Pinpoint the cell where the given text exists, returning its (X, Y) midpoint coordinate. 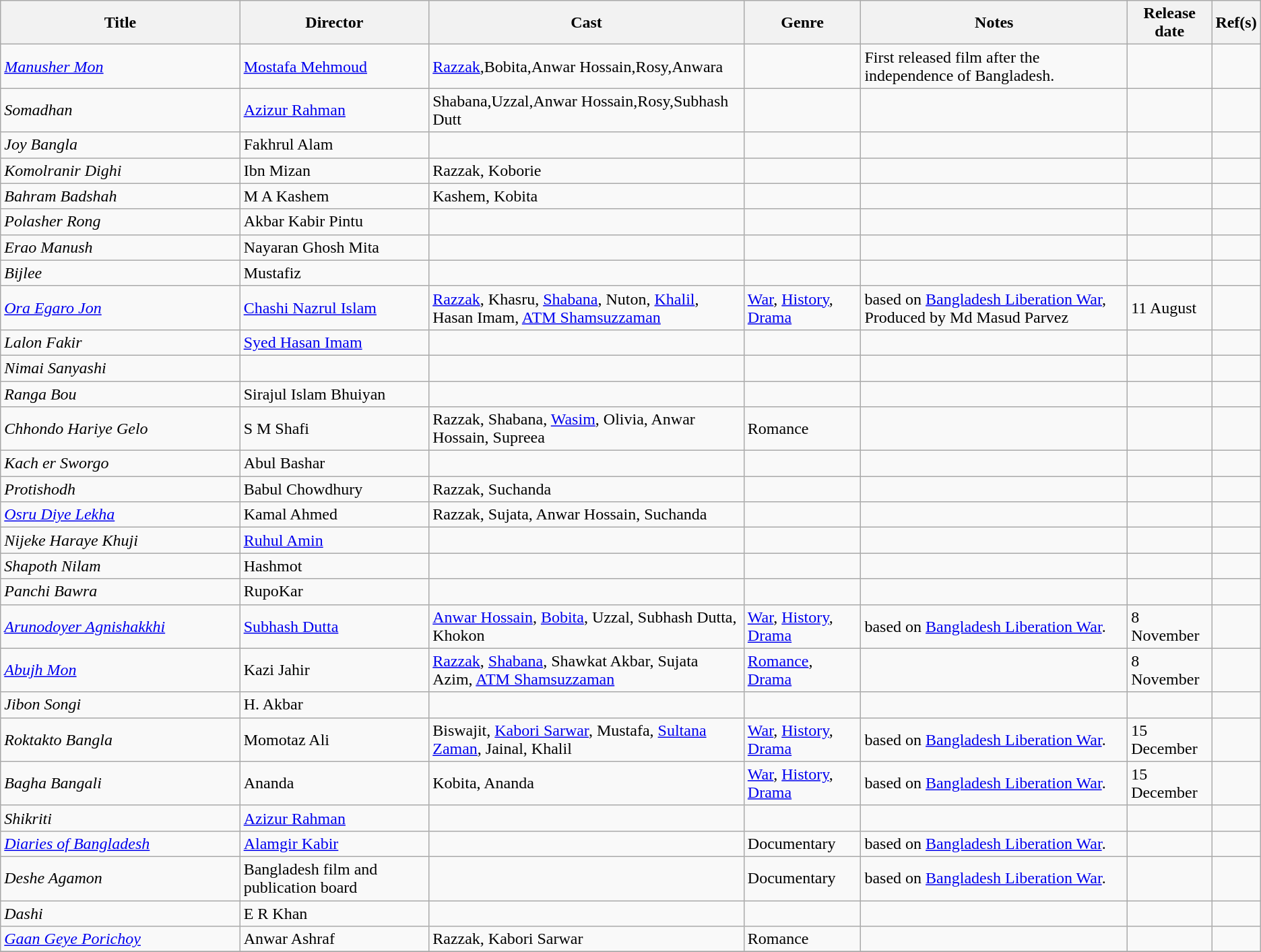
Kashem, Kobita (587, 196)
Razzak, Kabori Sarwar (587, 939)
Razzak, Koborie (587, 170)
Ora Egaro Jon (120, 307)
Diaries of Bangladesh (120, 844)
Razzak, Shabana, Shawkat Akbar, Sujata Azim, ATM Shamsuzzaman (587, 670)
RupoKar (334, 592)
Romance, Drama (802, 670)
Notes (994, 23)
H. Akbar (334, 705)
Dashi (120, 913)
Mostafa Mehmoud (334, 66)
Syed Hasan Imam (334, 342)
Protishodh (120, 489)
Nijeke Haraye Khuji (120, 540)
E R Khan (334, 913)
Ruhul Amin (334, 540)
Komolranir Dighi (120, 170)
Kach er Sworgo (120, 464)
Jibon Songi (120, 705)
Anwar Ashraf (334, 939)
Abujh Mon (120, 670)
Hashmot (334, 566)
Chashi Nazrul Islam (334, 307)
Babul Chowdhury (334, 489)
Ananda (334, 783)
Roktakto Bangla (120, 740)
Lalon Fakir (120, 342)
Abul Bashar (334, 464)
based on Bangladesh Liberation War, Produced by Md Masud Parvez (994, 307)
11 August (1169, 307)
Release date (1169, 23)
Subhash Dutta (334, 627)
Joy Bangla (120, 145)
Chhondo Hariye Gelo (120, 429)
Erao Manush (120, 247)
Ibn Mizan (334, 170)
M A Kashem (334, 196)
Mustafiz (334, 273)
Alamgir Kabir (334, 844)
S M Shafi (334, 429)
Manusher Mon (120, 66)
Anwar Hossain, Bobita, Uzzal, Subhash Dutta, Khokon (587, 627)
Ref(s) (1236, 23)
Shapoth Nilam (120, 566)
Arunodoyer Agnishakkhi (120, 627)
Momotaz Ali (334, 740)
Bijlee (120, 273)
Razzak, Sujata, Anwar Hossain, Suchanda (587, 515)
Sirajul Islam Bhuiyan (334, 394)
Deshe Agamon (120, 879)
Nayaran Ghosh Mita (334, 247)
Bahram Badshah (120, 196)
Biswajit, Kabori Sarwar, Mustafa, Sultana Zaman, Jainal, Khalil (587, 740)
Kamal Ahmed (334, 515)
Razzak,Bobita,Anwar Hossain,Rosy,Anwara (587, 66)
First released film after the independence of Bangladesh. (994, 66)
Fakhrul Alam (334, 145)
Akbar Kabir Pintu (334, 222)
Razzak, Shabana, Wasim, Olivia, Anwar Hossain, Supreea (587, 429)
Polasher Rong (120, 222)
Shikriti (120, 818)
Kobita, Ananda (587, 783)
Genre (802, 23)
Cast (587, 23)
Panchi Bawra (120, 592)
Osru Diye Lekha (120, 515)
Ranga Bou (120, 394)
Director (334, 23)
Shabana,Uzzal,Anwar Hossain,Rosy,Subhash Dutt (587, 110)
Bangladesh film and publication board (334, 879)
Nimai Sanyashi (120, 368)
Gaan Geye Porichoy (120, 939)
Razzak, Suchanda (587, 489)
Title (120, 23)
Razzak, Khasru, Shabana, Nuton, Khalil, Hasan Imam, ATM Shamsuzzaman (587, 307)
Somadhan (120, 110)
Bagha Bangali (120, 783)
Kazi Jahir (334, 670)
